Detect which cell encompasses the target text, then output its [x, y] center coordinate. 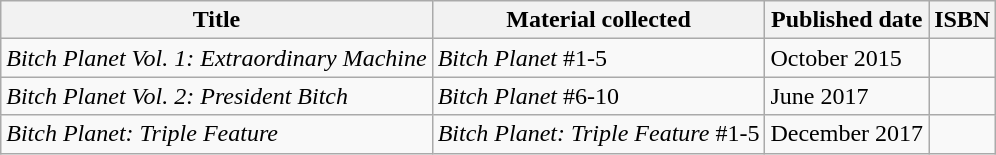
Bitch Planet: Triple Feature [216, 134]
June 2017 [847, 96]
Material collected [598, 20]
Bitch Planet #6-10 [598, 96]
Published date [847, 20]
Bitch Planet #1-5 [598, 58]
Bitch Planet: Triple Feature #1-5 [598, 134]
December 2017 [847, 134]
ISBN [962, 20]
Bitch Planet Vol. 1: Extraordinary Machine [216, 58]
October 2015 [847, 58]
Bitch Planet Vol. 2: President Bitch [216, 96]
Title [216, 20]
